Locate the cell with the specified text and output its [X, Y] center coordinate. 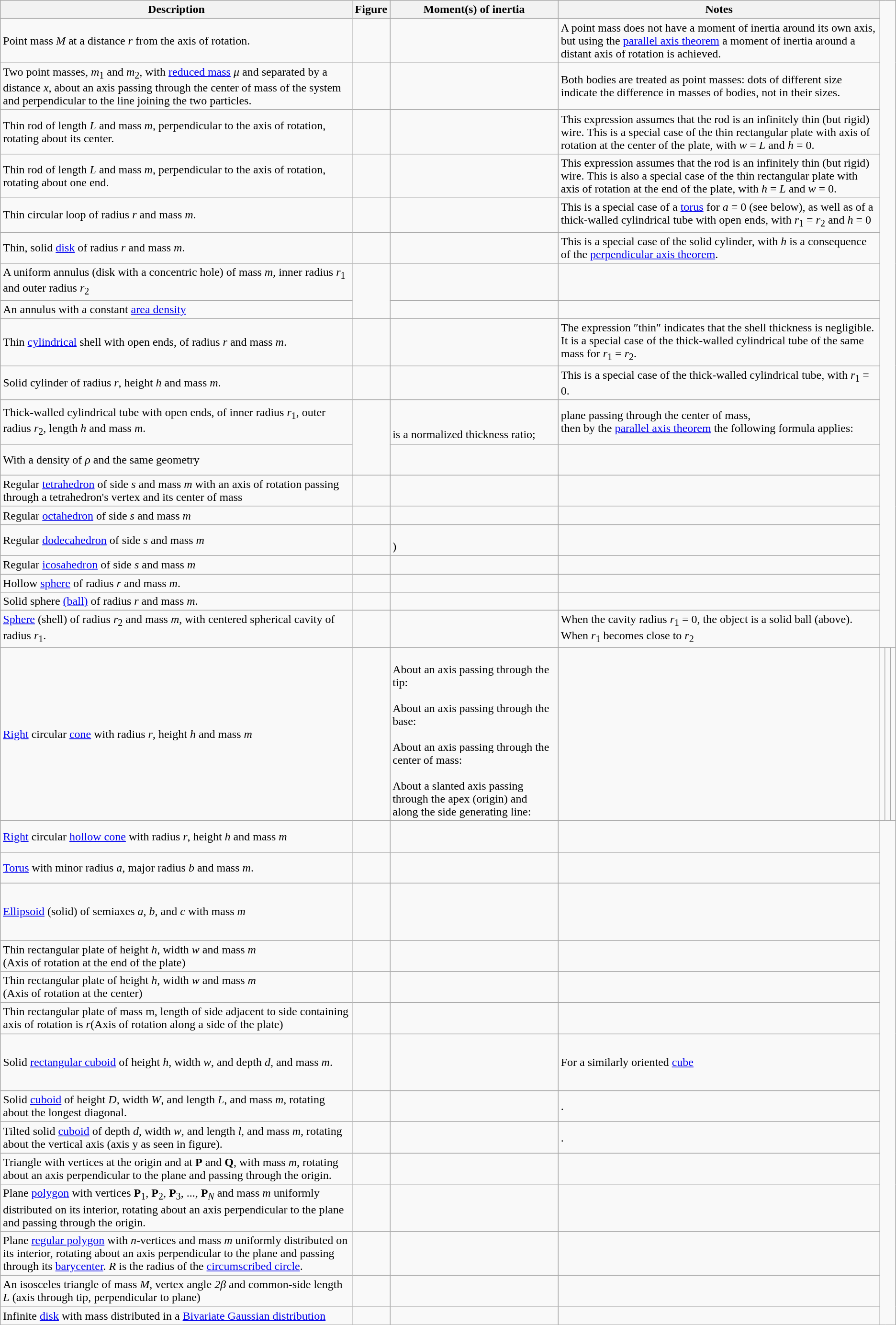
Point mass M at a distance r from the axis of rotation. [176, 41]
Regular icosahedron of side s and mass m [176, 565]
Solid rectangular cuboid of height h, width w, and depth d, and mass m. [176, 1062]
An isosceles triangle of mass M, vertex angle 2β and common-side length L (axis through tip, perpendicular to plane) [176, 1291]
Thin cylindrical shell with open ends, of radius r and mass m. [176, 342]
Thick-walled cylindrical tube with open ends, of inner radius r1, outer radius r2, length h and mass m. [176, 422]
An annulus with a constant area density [176, 309]
Thin rod of length L and mass m, perpendicular to the axis of rotation, rotating about its center. [176, 132]
Thin circular loop of radius r and mass m. [176, 215]
With a density of ρ and the same geometry [176, 460]
Moment(s) of inertia [474, 10]
This is a special case of the solid cylinder, with h is a consequence of the perpendicular axis theorem. [719, 248]
Regular dodecahedron of side s and mass m [176, 540]
Thin, solid disk of radius r and mass m. [176, 248]
Solid cylinder of radius r, height h and mass m. [176, 383]
Solid cuboid of height D, width W, and length L, and mass m, rotating about the longest diagonal. [176, 1106]
plane passing through the center of mass, then by the parallel axis theorem the following formula applies: [719, 422]
This is a special case of a torus for a = 0 (see below), as well as of a thick-walled cylindrical tube with open ends, with r1 = r2 and h = 0 [719, 215]
Right circular hollow cone with radius r, height h and mass m [176, 836]
Notes [719, 10]
Solid sphere (ball) of radius r and mass m. [176, 601]
This is a special case of the thick-walled cylindrical tube, with r1 = 0. [719, 383]
is a normalized thickness ratio; [474, 422]
When the cavity radius r1 = 0, the object is a solid ball (above).When r1 becomes close to r2 [719, 629]
Ellipsoid (solid) of semiaxes a, b, and c with mass m [176, 912]
Both bodies are treated as point masses: dots of different size indicate the difference in masses of bodies, not in their sizes. [719, 86]
Regular tetrahedron of side s and mass m with an axis of rotation passing through a tetrahedron's vertex and its center of mass [176, 490]
Sphere (shell) of radius r2 and mass m, with centered spherical cavity of radius r1. [176, 629]
Hollow sphere of radius r and mass m. [176, 583]
Thin rod of length L and mass m, perpendicular to the axis of rotation, rotating about one end. [176, 176]
Tilted solid cuboid of depth d, width w, and length l, and mass m, rotating about the vertical axis (axis y as seen in figure). [176, 1138]
Thin rectangular plate of height h, width w and mass m(Axis of rotation at the end of the plate) [176, 956]
Thin rectangular plate of mass m, length of side adjacent to side containing axis of rotation is r(Axis of rotation along a side of the plate) [176, 1018]
Right circular cone with radius r, height h and mass m [176, 734]
) [474, 540]
Regular octahedron of side s and mass m [176, 515]
Infinite disk with mass distributed in a Bivariate Gaussian distribution [176, 1315]
Torus with minor radius a, major radius b and mass m. [176, 868]
Thin rectangular plate of height h, width w and mass m(Axis of rotation at the center) [176, 987]
For a similarly oriented cube [719, 1062]
Description [176, 10]
Triangle with vertices at the origin and at P and Q, with mass m, rotating about an axis perpendicular to the plane and passing through the origin. [176, 1168]
Figure [371, 10]
A uniform annulus (disk with a concentric hole) of mass m, inner radius r1 and outer radius r2 [176, 282]
